Search for the cell housing the specified text and yield its [X, Y] center coordinate. 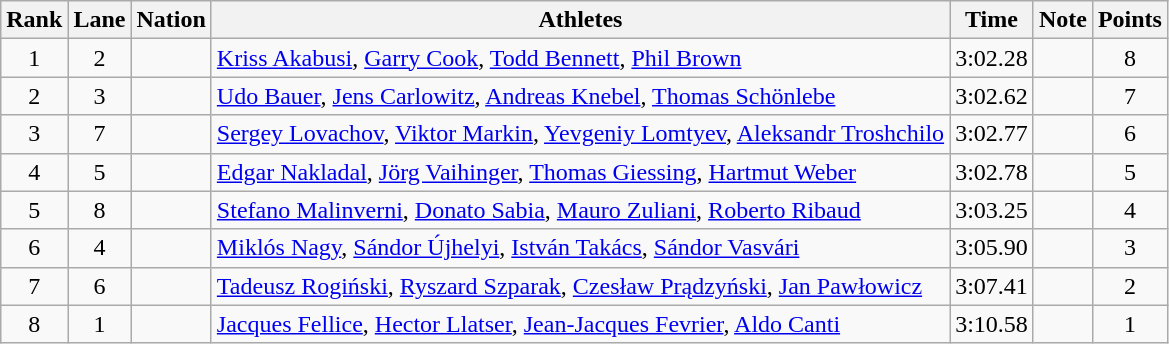
3:02.77 [992, 134]
Rank [34, 20]
3:02.78 [992, 172]
3:02.62 [992, 96]
Sergey Lovachov, Viktor Markin, Yevgeniy Lomtyev, Aleksandr Troshchilo [580, 134]
Kriss Akabusi, Garry Cook, Todd Bennett, Phil Brown [580, 58]
Nation [171, 20]
Jacques Fellice, Hector Llatser, Jean-Jacques Fevrier, Aldo Canti [580, 324]
Miklós Nagy, Sándor Újhelyi, István Takács, Sándor Vasvári [580, 248]
3:07.41 [992, 286]
3:05.90 [992, 248]
Points [1130, 20]
3:02.28 [992, 58]
Stefano Malinverni, Donato Sabia, Mauro Zuliani, Roberto Ribaud [580, 210]
Lane [100, 20]
Time [992, 20]
3:03.25 [992, 210]
Tadeusz Rogiński, Ryszard Szparak, Czesław Prądzyński, Jan Pawłowicz [580, 286]
Athletes [580, 20]
Note [1062, 20]
Edgar Nakladal, Jörg Vaihinger, Thomas Giessing, Hartmut Weber [580, 172]
3:10.58 [992, 324]
Udo Bauer, Jens Carlowitz, Andreas Knebel, Thomas Schönlebe [580, 96]
